Provide the (x, y) coordinate of the cell's center where the given text is located.  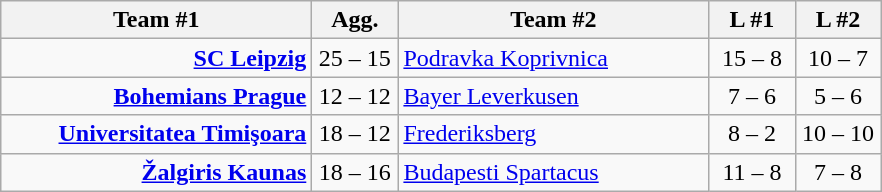
Bohemians Prague (156, 96)
10 – 7 (838, 58)
5 – 6 (838, 96)
Team #2 (554, 20)
11 – 8 (752, 172)
7 – 6 (752, 96)
7 – 8 (838, 172)
Team #1 (156, 20)
Universitatea Timişoara (156, 134)
SC Leipzig (156, 58)
Frederiksberg (554, 134)
25 – 15 (355, 58)
10 – 10 (838, 134)
L #2 (838, 20)
18 – 12 (355, 134)
Agg. (355, 20)
Bayer Leverkusen (554, 96)
L #1 (752, 20)
18 – 16 (355, 172)
Žalgiris Kaunas (156, 172)
8 – 2 (752, 134)
Budapesti Spartacus (554, 172)
12 – 12 (355, 96)
Podravka Koprivnica (554, 58)
15 – 8 (752, 58)
